Provide the (x, y) coordinate of the cell's center where the given text is located.  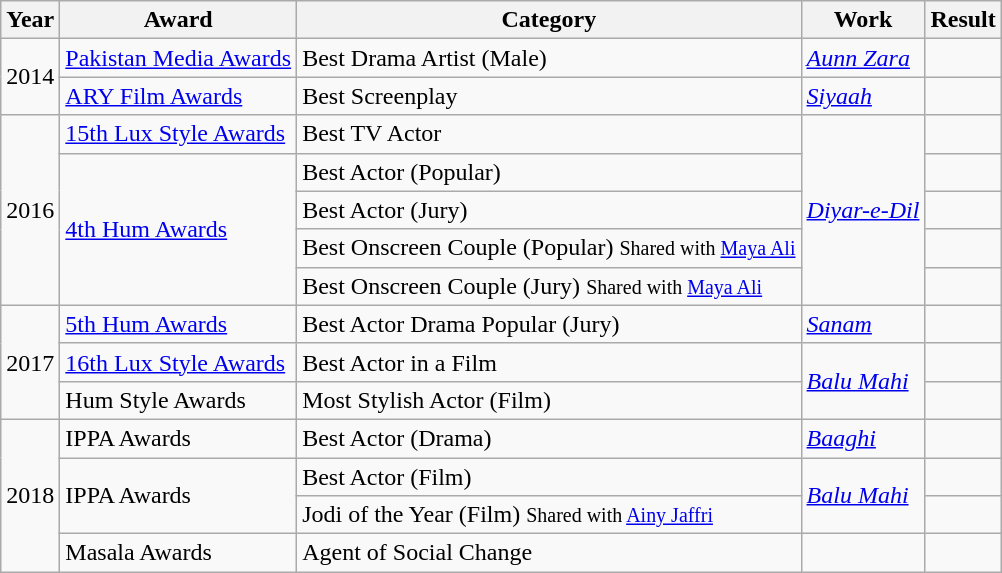
Best Actor Drama Popular (Jury) (549, 324)
Best Actor in a Film (549, 362)
Jodi of the Year (Film) Shared with Ainy Jaffri (549, 515)
4th Hum Awards (178, 229)
Result (963, 20)
Baaghi (863, 438)
Masala Awards (178, 553)
Best Screenplay (549, 96)
Best Onscreen Couple (Jury) Shared with Maya Ali (549, 286)
Hum Style Awards (178, 400)
Best Actor (Drama) (549, 438)
2017 (30, 362)
Best Drama Artist (Male) (549, 58)
2016 (30, 210)
Siyaah (863, 96)
5th Hum Awards (178, 324)
Best TV Actor (549, 134)
Sanam (863, 324)
Pakistan Media Awards (178, 58)
Best Actor (Jury) (549, 210)
Best Actor (Popular) (549, 172)
ARY Film Awards (178, 96)
Best Actor (Film) (549, 477)
15th Lux Style Awards (178, 134)
Diyar-e-Dil (863, 210)
Year (30, 20)
Category (549, 20)
Most Stylish Actor (Film) (549, 400)
2018 (30, 495)
16th Lux Style Awards (178, 362)
Agent of Social Change (549, 553)
Work (863, 20)
Best Onscreen Couple (Popular) Shared with Maya Ali (549, 248)
Award (178, 20)
Aunn Zara (863, 58)
2014 (30, 77)
